Output the (X, Y) coordinate of the center of the cell containing the given text.  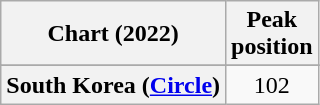
Peakposition (272, 34)
Chart (2022) (114, 34)
102 (272, 85)
South Korea (Circle) (114, 85)
